Identify which cell holds the provided text, then report its (x, y) central coordinate. 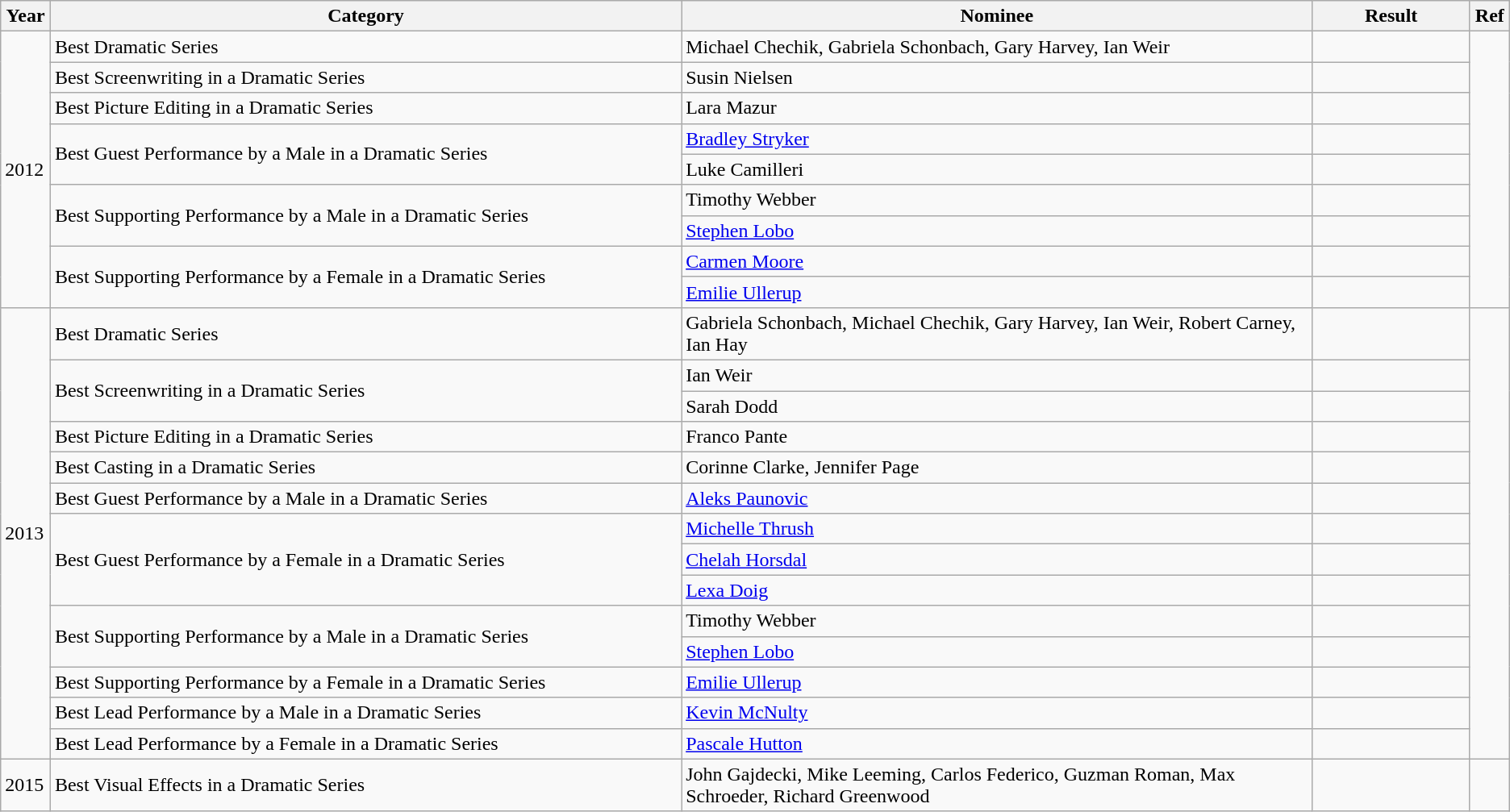
John Gajdecki, Mike Leeming, Carlos Federico, Guzman Roman, Max Schroeder, Richard Greenwood (997, 785)
Best Visual Effects in a Dramatic Series (365, 785)
Chelah Horsdal (997, 560)
Year (26, 16)
Michelle Thrush (997, 529)
Michael Chechik, Gabriela Schonbach, Gary Harvey, Ian Weir (997, 47)
Category (365, 16)
Best Casting in a Dramatic Series (365, 468)
Ian Weir (997, 375)
Nominee (997, 16)
Aleks Paunovic (997, 498)
Carmen Moore (997, 261)
Kevin McNulty (997, 713)
Susin Nielsen (997, 77)
Best Guest Performance by a Female in a Dramatic Series (365, 560)
Ref (1489, 16)
Best Lead Performance by a Female in a Dramatic Series (365, 743)
Luke Camilleri (997, 169)
Franco Pante (997, 437)
Lexa Doig (997, 590)
Lara Mazur (997, 108)
Bradley Stryker (997, 139)
Sarah Dodd (997, 406)
Pascale Hutton (997, 743)
2013 (26, 533)
Gabriela Schonbach, Michael Chechik, Gary Harvey, Ian Weir, Robert Carney, Ian Hay (997, 334)
Corinne Clarke, Jennifer Page (997, 468)
Result (1391, 16)
2012 (26, 169)
2015 (26, 785)
Best Lead Performance by a Male in a Dramatic Series (365, 713)
